Locate the cell with the specified text and output its [x, y] center coordinate. 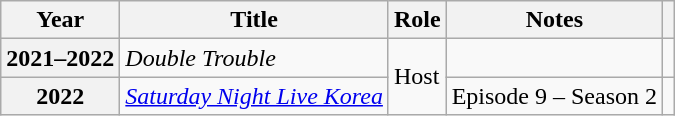
Notes [554, 20]
Host [417, 77]
Double Trouble [254, 58]
Role [417, 20]
2021–2022 [60, 58]
Episode 9 – Season 2 [554, 96]
Title [254, 20]
Year [60, 20]
Saturday Night Live Korea [254, 96]
2022 [60, 96]
